Provide the [x, y] coordinate of the cell's center where the given text is located.  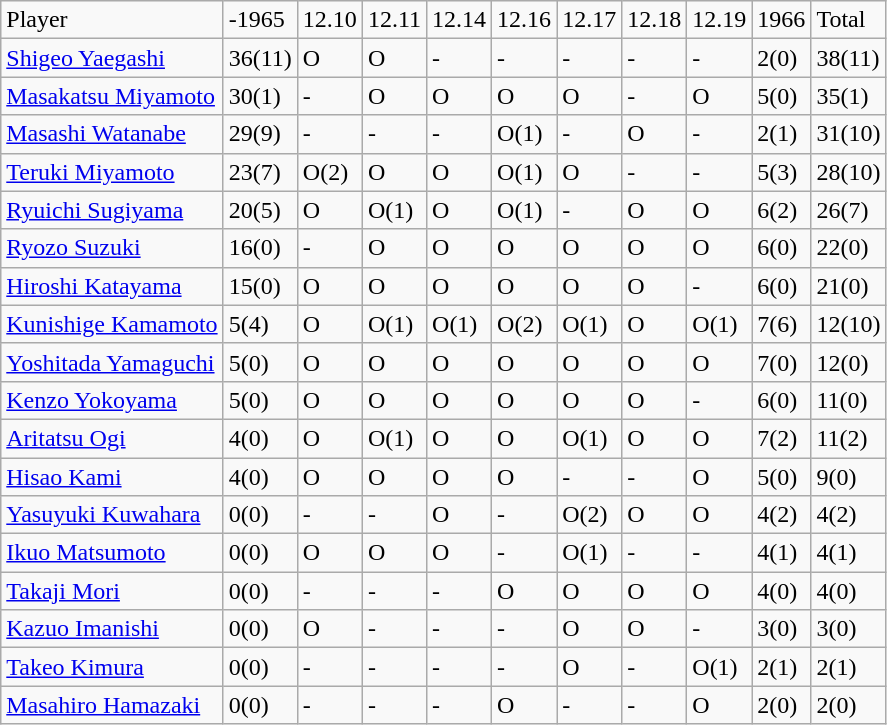
Hisao Kami [112, 477]
12(0) [848, 362]
Kunishige Kamamoto [112, 324]
Ikuo Matsumoto [112, 553]
-1965 [260, 20]
Masashi Watanabe [112, 134]
12.16 [524, 20]
28(10) [848, 172]
12.10 [330, 20]
11(2) [848, 438]
12.14 [460, 20]
1966 [782, 20]
Teruki Miyamoto [112, 172]
38(11) [848, 58]
12.19 [720, 20]
Masahiro Hamazaki [112, 705]
20(5) [260, 210]
Yoshitada Yamaguchi [112, 362]
Ryozo Suzuki [112, 248]
22(0) [848, 248]
29(9) [260, 134]
9(0) [848, 477]
7(2) [782, 438]
Ryuichi Sugiyama [112, 210]
11(0) [848, 400]
7(0) [782, 362]
Kenzo Yokoyama [112, 400]
Masakatsu Miyamoto [112, 96]
Takaji Mori [112, 591]
36(11) [260, 58]
12.17 [590, 20]
12.18 [654, 20]
Shigeo Yaegashi [112, 58]
Total [848, 20]
30(1) [260, 96]
Kazuo Imanishi [112, 629]
21(0) [848, 286]
23(7) [260, 172]
7(6) [782, 324]
5(3) [782, 172]
Player [112, 20]
31(10) [848, 134]
Hiroshi Katayama [112, 286]
Aritatsu Ogi [112, 438]
5(4) [260, 324]
16(0) [260, 248]
6(2) [782, 210]
35(1) [848, 96]
15(0) [260, 286]
12.11 [394, 20]
Yasuyuki Kuwahara [112, 515]
Takeo Kimura [112, 667]
26(7) [848, 210]
12(10) [848, 324]
